Provide the (X, Y) coordinate of the cell's center where the given text is located.  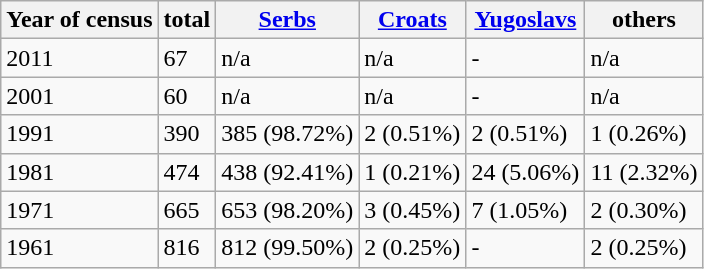
474 (187, 172)
1 (0.26%) (644, 134)
1971 (80, 210)
2001 (80, 96)
11 (2.32%) (644, 172)
Serbs (288, 20)
Yugoslavs (526, 20)
others (644, 20)
7 (1.05%) (526, 210)
812 (99.50%) (288, 248)
67 (187, 58)
2 (0.30%) (644, 210)
Croats (412, 20)
2011 (80, 58)
total (187, 20)
385 (98.72%) (288, 134)
1981 (80, 172)
3 (0.45%) (412, 210)
665 (187, 210)
390 (187, 134)
1991 (80, 134)
60 (187, 96)
653 (98.20%) (288, 210)
1961 (80, 248)
24 (5.06%) (526, 172)
816 (187, 248)
Year of census (80, 20)
438 (92.41%) (288, 172)
1 (0.21%) (412, 172)
